Pinpoint the cell where the given text exists, returning its (X, Y) midpoint coordinate. 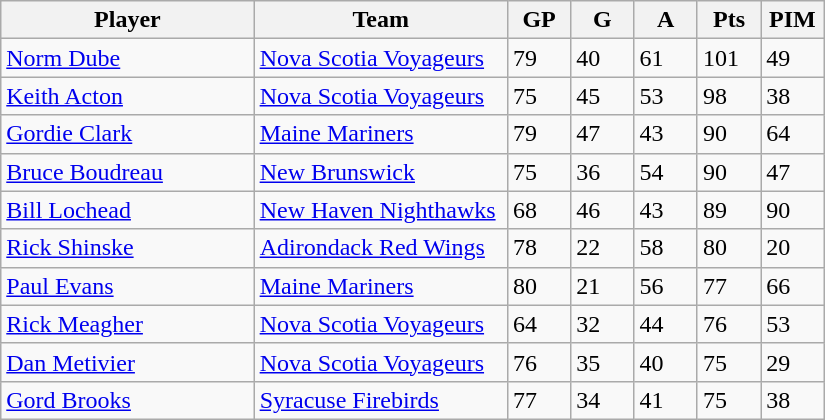
35 (602, 362)
Norm Dube (128, 58)
Keith Acton (128, 96)
PIM (792, 20)
Adirondack Red Wings (380, 248)
54 (666, 172)
58 (666, 248)
22 (602, 248)
32 (602, 324)
68 (538, 210)
89 (728, 210)
56 (666, 286)
A (666, 20)
98 (728, 96)
21 (602, 286)
45 (602, 96)
New Haven Nighthawks (380, 210)
Pts (728, 20)
Dan Metivier (128, 362)
78 (538, 248)
61 (666, 58)
New Brunswick (380, 172)
Bill Lochead (128, 210)
34 (602, 400)
44 (666, 324)
41 (666, 400)
GP (538, 20)
G (602, 20)
20 (792, 248)
Rick Meagher (128, 324)
66 (792, 286)
Gordie Clark (128, 134)
36 (602, 172)
46 (602, 210)
Player (128, 20)
Paul Evans (128, 286)
Rick Shinske (128, 248)
Team (380, 20)
Gord Brooks (128, 400)
Syracuse Firebirds (380, 400)
49 (792, 58)
29 (792, 362)
Bruce Boudreau (128, 172)
101 (728, 58)
